Pinpoint the cell where the given text exists, returning its (x, y) midpoint coordinate. 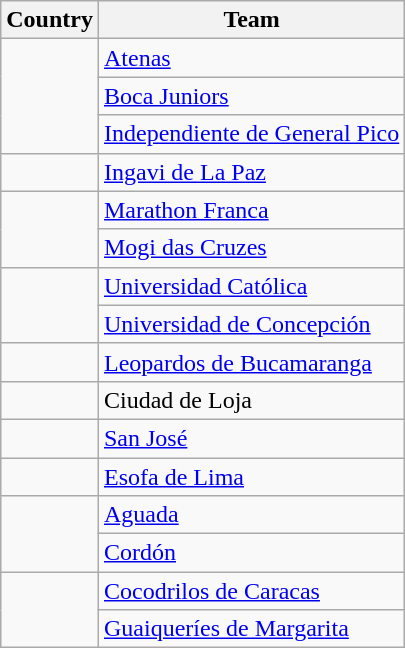
Marathon Franca (251, 210)
Esofa de Lima (251, 477)
Universidad Católica (251, 286)
Team (251, 20)
Cocodrilos de Caracas (251, 591)
Country (50, 20)
Universidad de Concepción (251, 324)
San José (251, 438)
Atenas (251, 58)
Cordón (251, 553)
Guaiqueríes de Margarita (251, 629)
Ingavi de La Paz (251, 172)
Mogi das Cruzes (251, 248)
Aguada (251, 515)
Ciudad de Loja (251, 400)
Leopardos de Bucamaranga (251, 362)
Boca Juniors (251, 96)
Independiente de General Pico (251, 134)
